Pinpoint the cell where the given text exists, returning its (x, y) midpoint coordinate. 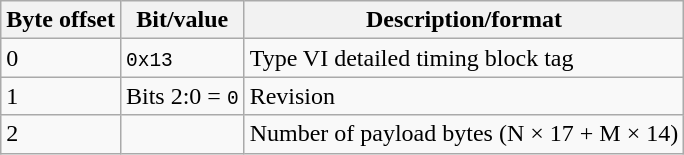
Revision (464, 96)
Bit/value (182, 20)
0x13 (182, 58)
Description/format (464, 20)
Byte offset (61, 20)
Bits 2:0 = 0 (182, 96)
1 (61, 96)
Number of payload bytes (N × 17 + M × 14) (464, 134)
0 (61, 58)
Type VI detailed timing block tag (464, 58)
2 (61, 134)
